Pinpoint the cell where the given text exists, returning its [X, Y] midpoint coordinate. 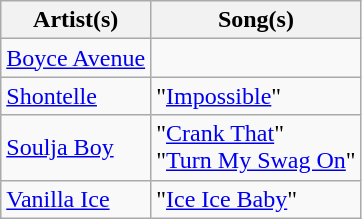
Song(s) [256, 20]
"Crank That""Turn My Swag On" [256, 148]
Vanilla Ice [76, 199]
Shontelle [76, 96]
Artist(s) [76, 20]
"Ice Ice Baby" [256, 199]
"Impossible" [256, 96]
Boyce Avenue [76, 58]
Soulja Boy [76, 148]
